Pinpoint the cell where the given text exists, returning its (X, Y) midpoint coordinate. 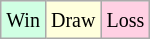
Win (24, 20)
Loss (126, 20)
Draw (72, 20)
